Return the (x, y) coordinate for the center point of the cell that contains the specified text.  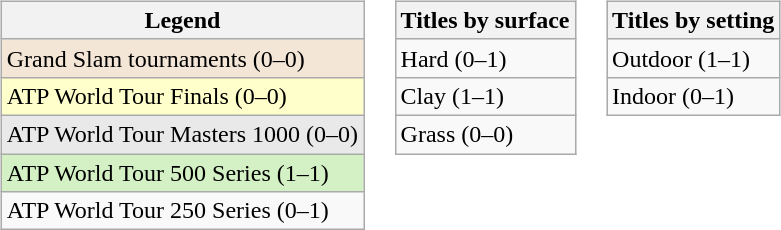
Legend (182, 20)
Grand Slam tournaments (0–0) (182, 58)
Hard (0–1) (485, 58)
Clay (1–1) (485, 96)
ATP World Tour Finals (0–0) (182, 96)
Outdoor (1–1) (694, 58)
ATP World Tour 250 Series (0–1) (182, 211)
Titles by setting (694, 20)
Indoor (0–1) (694, 96)
ATP World Tour Masters 1000 (0–0) (182, 134)
Titles by surface (485, 20)
Grass (0–0) (485, 134)
ATP World Tour 500 Series (1–1) (182, 173)
